From the cell containing the given text, extract its center point as [X, Y] coordinate. 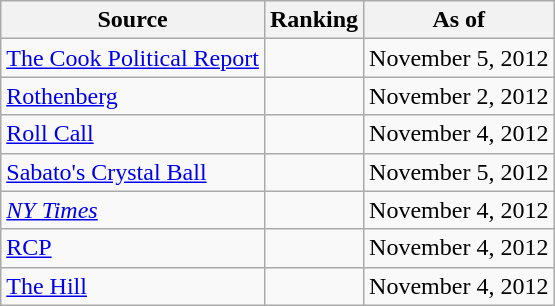
The Cook Political Report [133, 58]
Roll Call [133, 134]
Rothenberg [133, 96]
The Hill [133, 286]
Sabato's Crystal Ball [133, 172]
Ranking [314, 20]
November 2, 2012 [459, 96]
Source [133, 20]
NY Times [133, 210]
As of [459, 20]
RCP [133, 248]
